Scan for the cell matching the given text and deliver its (x, y) coordinate at center. 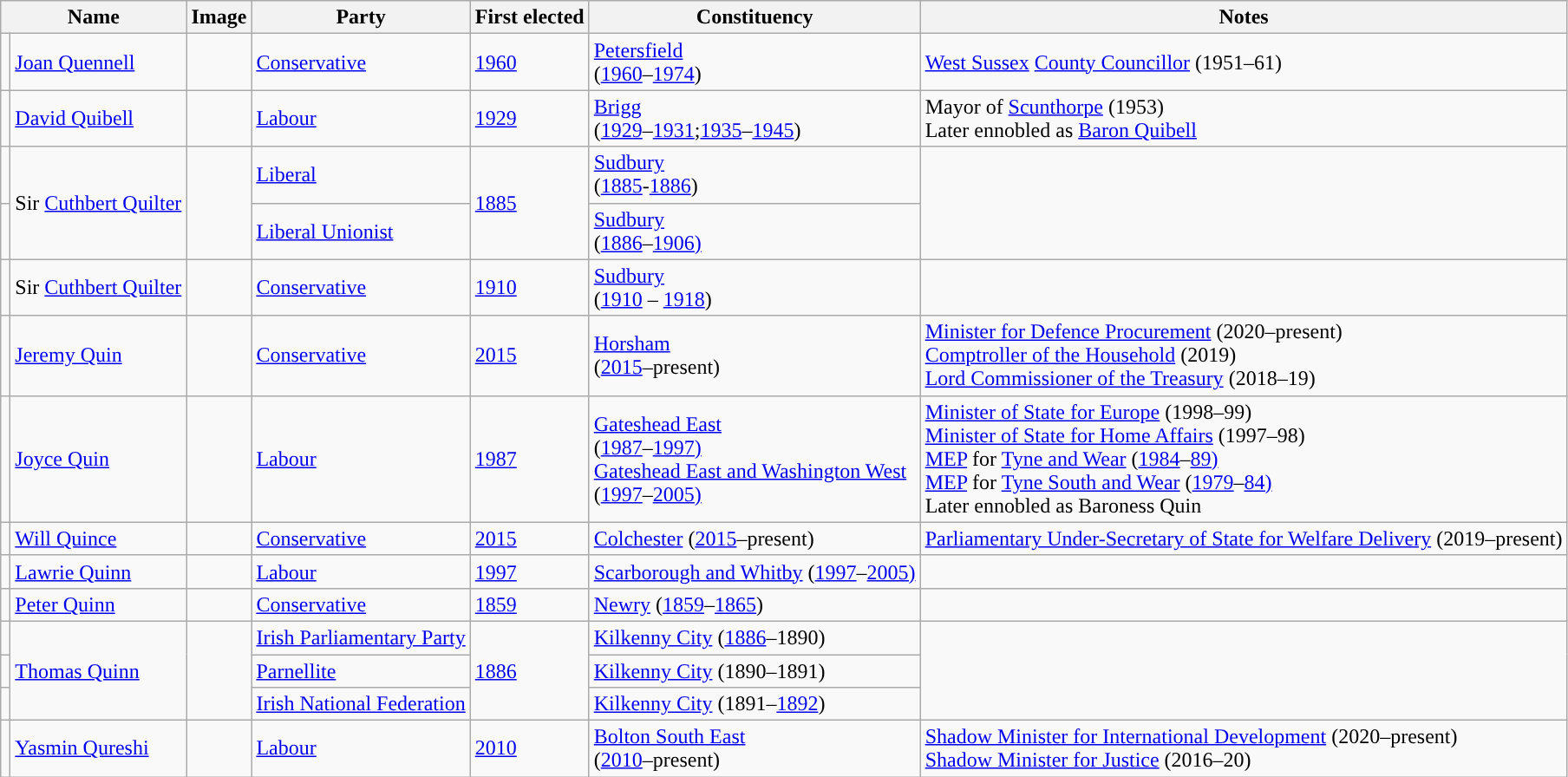
Sudbury(1910 – 1918) (755, 288)
1859 (529, 604)
Shadow Minister for International Development (2020–present)Shadow Minister for Justice (2016–20) (1244, 749)
David Quibell (99, 118)
Liberal Unionist (361, 231)
1929 (529, 118)
Sudbury(1885-1886) (755, 175)
Parliamentary Under-Secretary of State for Welfare Delivery (2019–present) (1244, 539)
Newry (1859–1865) (755, 604)
Kilkenny City (1891–1892) (755, 704)
Irish National Federation (361, 704)
1987 (529, 459)
1960 (529, 62)
Joan Quennell (99, 62)
1997 (529, 571)
Bolton South East(2010–present) (755, 749)
Irish Parliamentary Party (361, 637)
First elected (529, 17)
Parnellite (361, 670)
Gateshead East(1987–1997)Gateshead East and Washington West(1997–2005) (755, 459)
1886 (529, 670)
Minister for Defence Procurement (2020–present)Comptroller of the Household (2019)Lord Commissioner of the Treasury (2018–19) (1244, 356)
Notes (1244, 17)
1910 (529, 288)
1885 (529, 203)
Thomas Quinn (99, 670)
Sudbury(1886–1906) (755, 231)
Lawrie Quinn (99, 571)
Kilkenny City (1890–1891) (755, 670)
Colchester (2015–present) (755, 539)
Mayor of Scunthorpe (1953)Later ennobled as Baron Quibell (1244, 118)
Image (219, 17)
2010 (529, 749)
Name (94, 17)
Joyce Quin (99, 459)
Scarborough and Whitby (1997–2005) (755, 571)
Peter Quinn (99, 604)
Liberal (361, 175)
West Sussex County Councillor (1951–61) (1244, 62)
Horsham(2015–present) (755, 356)
Party (361, 17)
Kilkenny City (1886–1890) (755, 637)
Jeremy Quin (99, 356)
Petersfield(1960–1974) (755, 62)
Yasmin Qureshi (99, 749)
Constituency (755, 17)
Will Quince (99, 539)
Brigg(1929–1931;1935–1945) (755, 118)
